Scan for the cell matching the given text and deliver its [X, Y] coordinate at center. 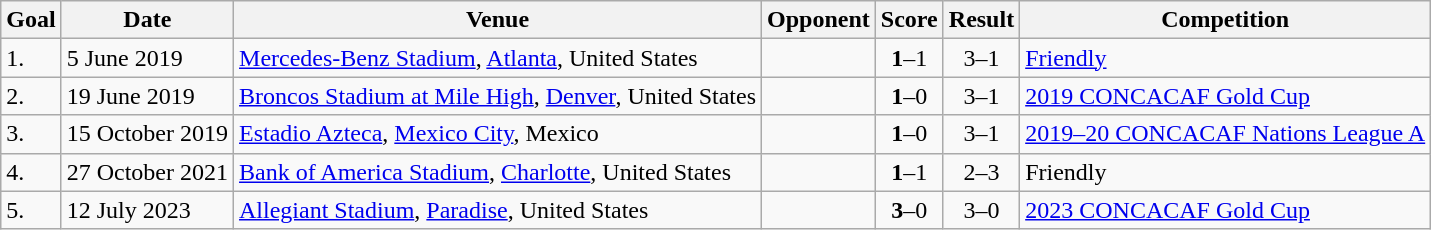
27 October 2021 [147, 172]
5. [31, 210]
Score [909, 20]
2019–20 CONCACAF Nations League A [1226, 134]
2019 CONCACAF Gold Cup [1226, 96]
1. [31, 58]
4. [31, 172]
Result [981, 20]
Bank of America Stadium, Charlotte, United States [498, 172]
Goal [31, 20]
Estadio Azteca, Mexico City, Mexico [498, 134]
Mercedes-Benz Stadium, Atlanta, United States [498, 58]
3. [31, 134]
19 June 2019 [147, 96]
Competition [1226, 20]
Allegiant Stadium, Paradise, United States [498, 210]
2. [31, 96]
Date [147, 20]
15 October 2019 [147, 134]
2023 CONCACAF Gold Cup [1226, 210]
2–3 [981, 172]
5 June 2019 [147, 58]
12 July 2023 [147, 210]
Broncos Stadium at Mile High, Denver, United States [498, 96]
Opponent [819, 20]
Venue [498, 20]
